Determine the [X, Y] coordinate at the center of the cell enclosing the given text.  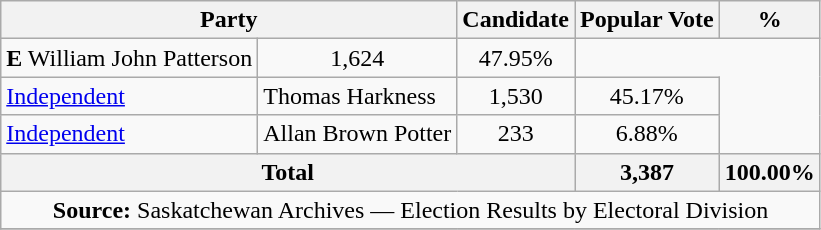
Total [288, 172]
Candidate [516, 20]
1,530 [516, 96]
% [770, 20]
100.00% [770, 172]
47.95% [516, 58]
Source: Saskatchewan Archives — Election Results by Electoral Division [411, 210]
Allan Brown Potter [358, 134]
233 [516, 134]
3,387 [648, 172]
1,624 [358, 58]
45.17% [648, 96]
Party [229, 20]
E William John Patterson [130, 58]
Popular Vote [648, 20]
Thomas Harkness [358, 96]
6.88% [648, 134]
